Detect which cell encompasses the target text, then output its [X, Y] center coordinate. 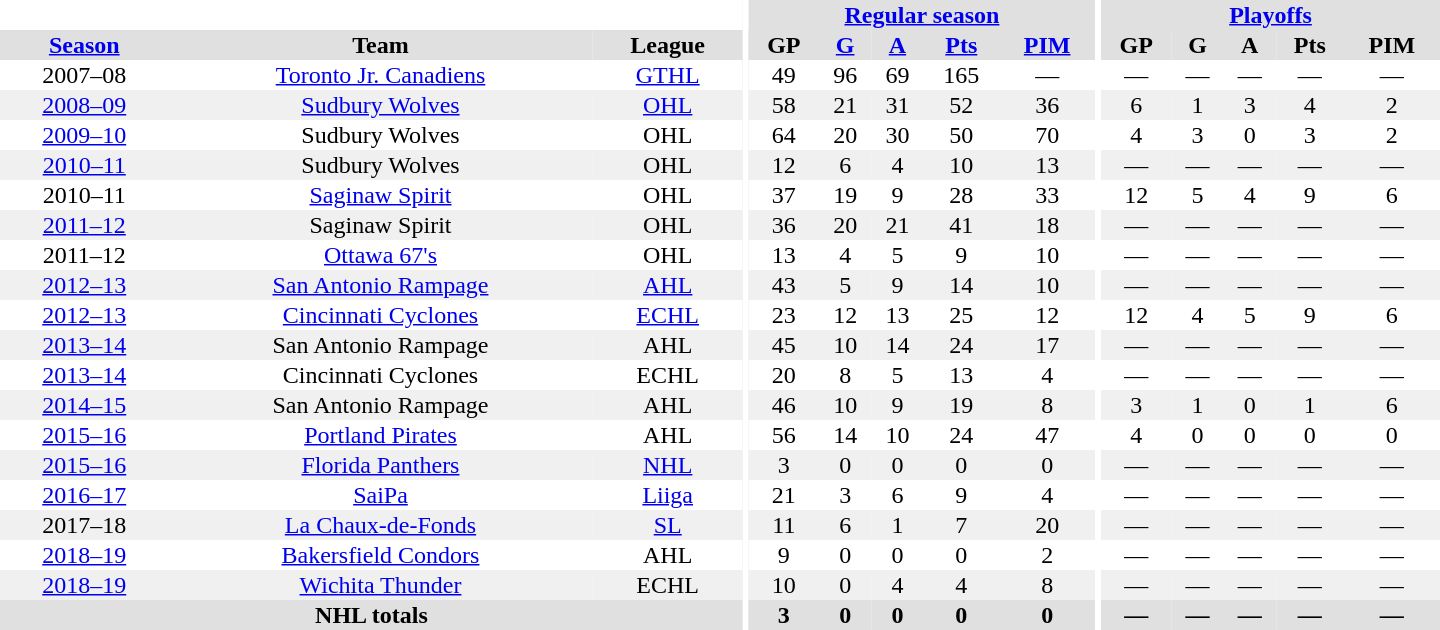
League [667, 45]
69 [897, 75]
46 [784, 405]
30 [897, 135]
28 [962, 195]
La Chaux-de-Fonds [380, 525]
SL [667, 525]
2017–18 [84, 525]
2014–15 [84, 405]
41 [962, 225]
Ottawa 67's [380, 255]
56 [784, 435]
2009–10 [84, 135]
Florida Panthers [380, 465]
Season [84, 45]
64 [784, 135]
52 [962, 105]
43 [784, 285]
70 [1047, 135]
2007–08 [84, 75]
Portland Pirates [380, 435]
47 [1047, 435]
Wichita Thunder [380, 585]
37 [784, 195]
7 [962, 525]
49 [784, 75]
Playoffs [1270, 15]
11 [784, 525]
165 [962, 75]
Team [380, 45]
GTHL [667, 75]
NHL [667, 465]
25 [962, 315]
58 [784, 105]
2016–17 [84, 495]
2008–09 [84, 105]
50 [962, 135]
31 [897, 105]
96 [845, 75]
23 [784, 315]
Toronto Jr. Canadiens [380, 75]
Bakersfield Condors [380, 555]
45 [784, 345]
33 [1047, 195]
17 [1047, 345]
Liiga [667, 495]
NHL totals [372, 615]
18 [1047, 225]
SaiPa [380, 495]
Regular season [922, 15]
